Locate the cell with the specified text and output its (x, y) center coordinate. 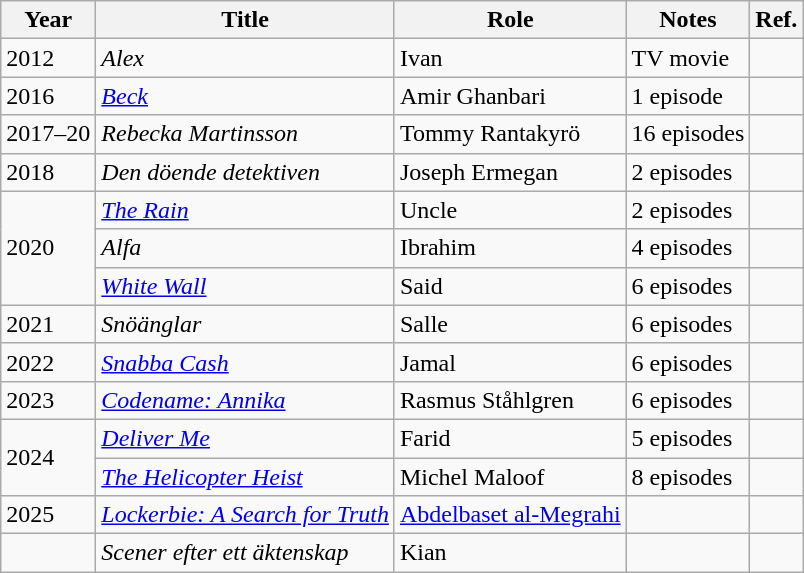
Tommy Rantakyrö (510, 134)
2022 (48, 362)
Year (48, 20)
TV movie (688, 58)
Codename: Annika (246, 400)
5 episodes (688, 438)
Snöänglar (246, 324)
2020 (48, 248)
Kian (510, 553)
2021 (48, 324)
Salle (510, 324)
Michel Maloof (510, 477)
Alfa (246, 248)
Den döende detektiven (246, 172)
Ivan (510, 58)
Ibrahim (510, 248)
Farid (510, 438)
Title (246, 20)
Uncle (510, 210)
Rasmus Ståhlgren (510, 400)
Jamal (510, 362)
Scener efter ett äktenskap (246, 553)
The Rain (246, 210)
Joseph Ermegan (510, 172)
Beck (246, 96)
8 episodes (688, 477)
2024 (48, 457)
1 episode (688, 96)
4 episodes (688, 248)
Ref. (776, 20)
Rebecka Martinsson (246, 134)
Said (510, 286)
White Wall (246, 286)
2018 (48, 172)
16 episodes (688, 134)
The Helicopter Heist (246, 477)
Alex (246, 58)
2023 (48, 400)
Notes (688, 20)
Amir Ghanbari (510, 96)
2017–20 (48, 134)
2016 (48, 96)
Snabba Cash (246, 362)
2025 (48, 515)
Abdelbaset al-Megrahi (510, 515)
Lockerbie: A Search for Truth (246, 515)
Deliver Me (246, 438)
Role (510, 20)
2012 (48, 58)
